From the cell containing the given text, extract its center point as (x, y) coordinate. 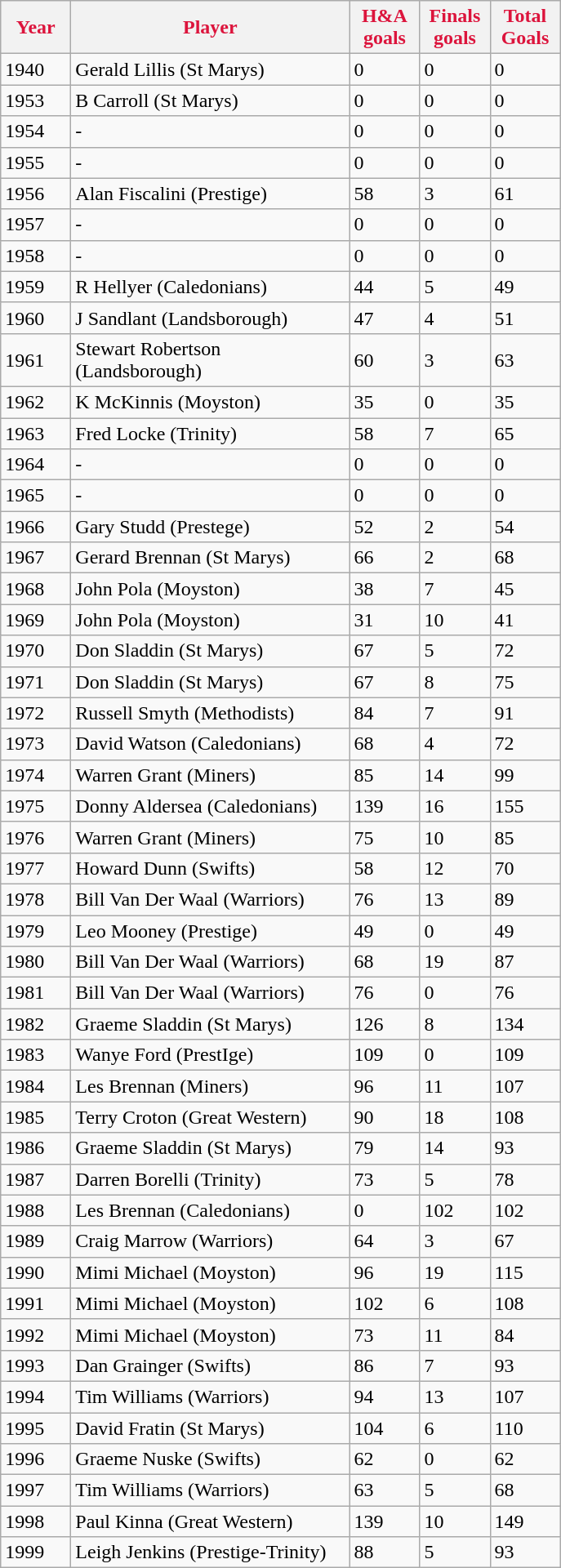
Player (211, 28)
1985 (36, 1117)
David Watson (Caledonians) (211, 744)
115 (525, 1272)
1995 (36, 1428)
52 (385, 527)
Leigh Jenkins (Prestige-Trinity) (211, 1552)
David Fratin (St Marys) (211, 1428)
Russell Smyth (Methodists) (211, 713)
1970 (36, 651)
134 (525, 1024)
1973 (36, 744)
Dan Grainger (Swifts) (211, 1365)
91 (525, 713)
Total Goals (525, 28)
31 (385, 620)
78 (525, 1179)
1962 (36, 402)
149 (525, 1521)
1978 (36, 899)
1987 (36, 1179)
Stewart Robertson (Landsborough) (211, 359)
Les Brennan (Caledonians) (211, 1210)
1955 (36, 163)
1956 (36, 194)
Year (36, 28)
1968 (36, 589)
Terry Croton (Great Western) (211, 1117)
1965 (36, 496)
1989 (36, 1241)
Wanye Ford (PrestIge) (211, 1055)
1957 (36, 225)
Darren Borelli (Trinity) (211, 1179)
B Carroll (St Marys) (211, 100)
45 (525, 589)
61 (525, 194)
Leo Mooney (Prestige) (211, 930)
Gary Studd (Prestege) (211, 527)
94 (385, 1396)
65 (525, 434)
1961 (36, 359)
1964 (36, 465)
1993 (36, 1365)
Alan Fiscalini (Prestige) (211, 194)
89 (525, 899)
54 (525, 527)
R Hellyer (Caledonians) (211, 287)
1984 (36, 1086)
87 (525, 962)
1940 (36, 69)
K McKinnis (Moyston) (211, 402)
1996 (36, 1459)
1953 (36, 100)
47 (385, 318)
99 (525, 775)
1967 (36, 558)
1954 (36, 131)
1958 (36, 256)
155 (525, 806)
J Sandlant (Landsborough) (211, 318)
1966 (36, 527)
1983 (36, 1055)
110 (525, 1428)
1971 (36, 682)
1982 (36, 1024)
1999 (36, 1552)
1972 (36, 713)
Paul Kinna (Great Western) (211, 1521)
1979 (36, 930)
51 (525, 318)
44 (385, 287)
Howard Dunn (Swifts) (211, 868)
88 (385, 1552)
18 (455, 1117)
79 (385, 1148)
41 (525, 620)
1963 (36, 434)
1975 (36, 806)
1991 (36, 1303)
1994 (36, 1396)
16 (455, 806)
Les Brennan (Miners) (211, 1086)
H&A goals (385, 28)
Donny Aldersea (Caledonians) (211, 806)
126 (385, 1024)
64 (385, 1241)
1980 (36, 962)
1990 (36, 1272)
1986 (36, 1148)
86 (385, 1365)
1974 (36, 775)
1969 (36, 620)
66 (385, 558)
1998 (36, 1521)
1981 (36, 993)
104 (385, 1428)
1988 (36, 1210)
90 (385, 1117)
1992 (36, 1334)
1959 (36, 287)
70 (525, 868)
38 (385, 589)
1976 (36, 837)
Craig Marrow (Warriors) (211, 1241)
Gerald Lillis (St Marys) (211, 69)
12 (455, 868)
1997 (36, 1490)
Graeme Nuske (Swifts) (211, 1459)
Finals goals (455, 28)
60 (385, 359)
1960 (36, 318)
Fred Locke (Trinity) (211, 434)
1977 (36, 868)
Gerard Brennan (St Marys) (211, 558)
